Identify which cell holds the provided text, then report its (X, Y) central coordinate. 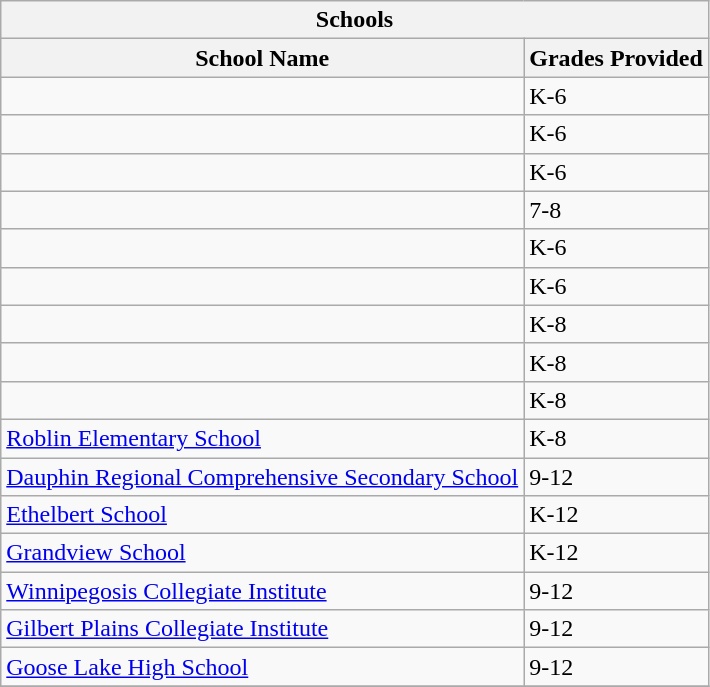
Gilbert Plains Collegiate Institute (262, 629)
Grandview School (262, 553)
7-8 (616, 210)
Ethelbert School (262, 515)
Grades Provided (616, 58)
Schools (355, 20)
Winnipegosis Collegiate Institute (262, 591)
Goose Lake High School (262, 667)
Roblin Elementary School (262, 438)
School Name (262, 58)
Dauphin Regional Comprehensive Secondary School (262, 477)
